For the text-containing cell, return its midpoint in [x, y] coordinate format. 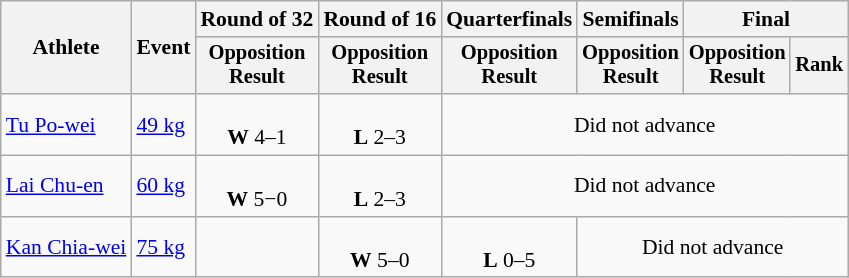
60 kg [163, 186]
W 5–0 [380, 248]
W 5−0 [256, 186]
Athlete [66, 48]
Quarterfinals [509, 19]
Semifinals [630, 19]
L 0–5 [509, 248]
Final [766, 19]
W 4–1 [256, 124]
Lai Chu-en [66, 186]
Tu Po-wei [66, 124]
49 kg [163, 124]
Round of 16 [380, 19]
Round of 32 [256, 19]
Rank [819, 66]
Kan Chia-wei [66, 248]
Event [163, 48]
75 kg [163, 248]
